Provide the [x, y] coordinate of the cell's center where the given text is located.  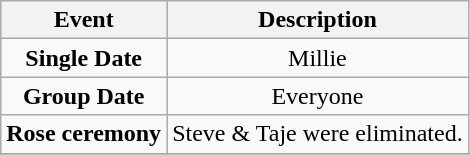
Rose ceremony [84, 134]
Steve & Taje were eliminated. [318, 134]
Single Date [84, 58]
Millie [318, 58]
Description [318, 20]
Group Date [84, 96]
Everyone [318, 96]
Event [84, 20]
